Identify which cell holds the provided text, then report its (x, y) central coordinate. 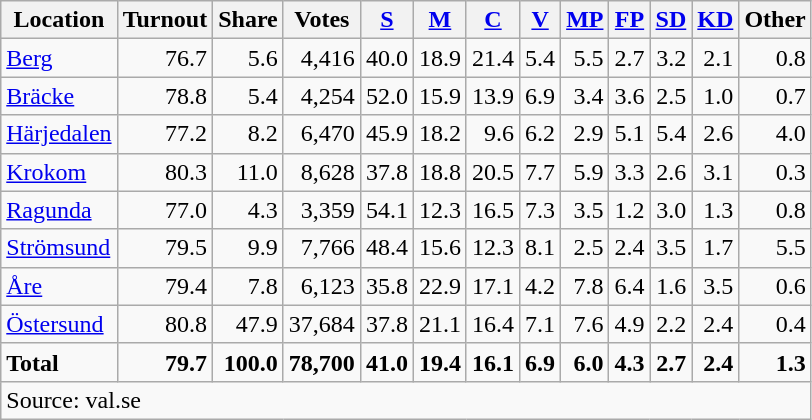
77.0 (165, 210)
100.0 (248, 362)
47.9 (248, 324)
2.9 (585, 134)
15.9 (440, 96)
Share (248, 20)
79.5 (165, 248)
15.6 (440, 248)
16.1 (492, 362)
9.6 (492, 134)
Location (59, 20)
SD (671, 20)
79.4 (165, 286)
2.2 (671, 324)
78.8 (165, 96)
8.2 (248, 134)
16.5 (492, 210)
21.4 (492, 58)
40.0 (386, 58)
S (386, 20)
54.1 (386, 210)
7,766 (322, 248)
Bräcke (59, 96)
3.3 (630, 172)
0.3 (775, 172)
5.1 (630, 134)
1.7 (716, 248)
6.4 (630, 286)
6.0 (585, 362)
0.4 (775, 324)
52.0 (386, 96)
9.9 (248, 248)
76.7 (165, 58)
4.2 (540, 286)
6,470 (322, 134)
20.5 (492, 172)
7.1 (540, 324)
Härjedalen (59, 134)
21.1 (440, 324)
3.2 (671, 58)
4.9 (630, 324)
KD (716, 20)
5.6 (248, 58)
19.4 (440, 362)
C (492, 20)
1.0 (716, 96)
48.4 (386, 248)
MP (585, 20)
18.9 (440, 58)
4,416 (322, 58)
3,359 (322, 210)
3.6 (630, 96)
13.9 (492, 96)
6.2 (540, 134)
Total (59, 362)
16.4 (492, 324)
Östersund (59, 324)
3.1 (716, 172)
79.7 (165, 362)
2.1 (716, 58)
Source: val.se (406, 400)
8,628 (322, 172)
5.9 (585, 172)
11.0 (248, 172)
3.0 (671, 210)
80.3 (165, 172)
37,684 (322, 324)
35.8 (386, 286)
0.6 (775, 286)
Ragunda (59, 210)
22.9 (440, 286)
41.0 (386, 362)
Berg (59, 58)
8.1 (540, 248)
6,123 (322, 286)
4.0 (775, 134)
3.4 (585, 96)
45.9 (386, 134)
Turnout (165, 20)
Votes (322, 20)
18.2 (440, 134)
7.3 (540, 210)
7.6 (585, 324)
77.2 (165, 134)
1.2 (630, 210)
FP (630, 20)
Strömsund (59, 248)
17.1 (492, 286)
4,254 (322, 96)
Krokom (59, 172)
M (440, 20)
7.7 (540, 172)
78,700 (322, 362)
Åre (59, 286)
0.7 (775, 96)
V (540, 20)
18.8 (440, 172)
Other (775, 20)
80.8 (165, 324)
1.6 (671, 286)
